For the text-containing cell, return its midpoint in (x, y) coordinate format. 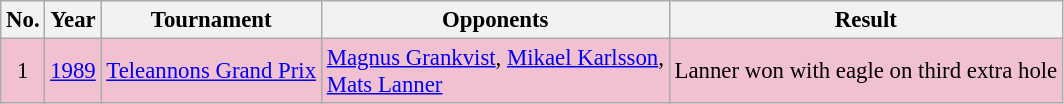
No. (23, 20)
Teleannons Grand Prix (211, 72)
Tournament (211, 20)
Magnus Grankvist, Mikael Karlsson, Mats Lanner (495, 72)
Result (866, 20)
1 (23, 72)
Opponents (495, 20)
Lanner won with eagle on third extra hole (866, 72)
Year (73, 20)
1989 (73, 72)
